Return the (x, y) coordinate for the center point of the cell that contains the specified text.  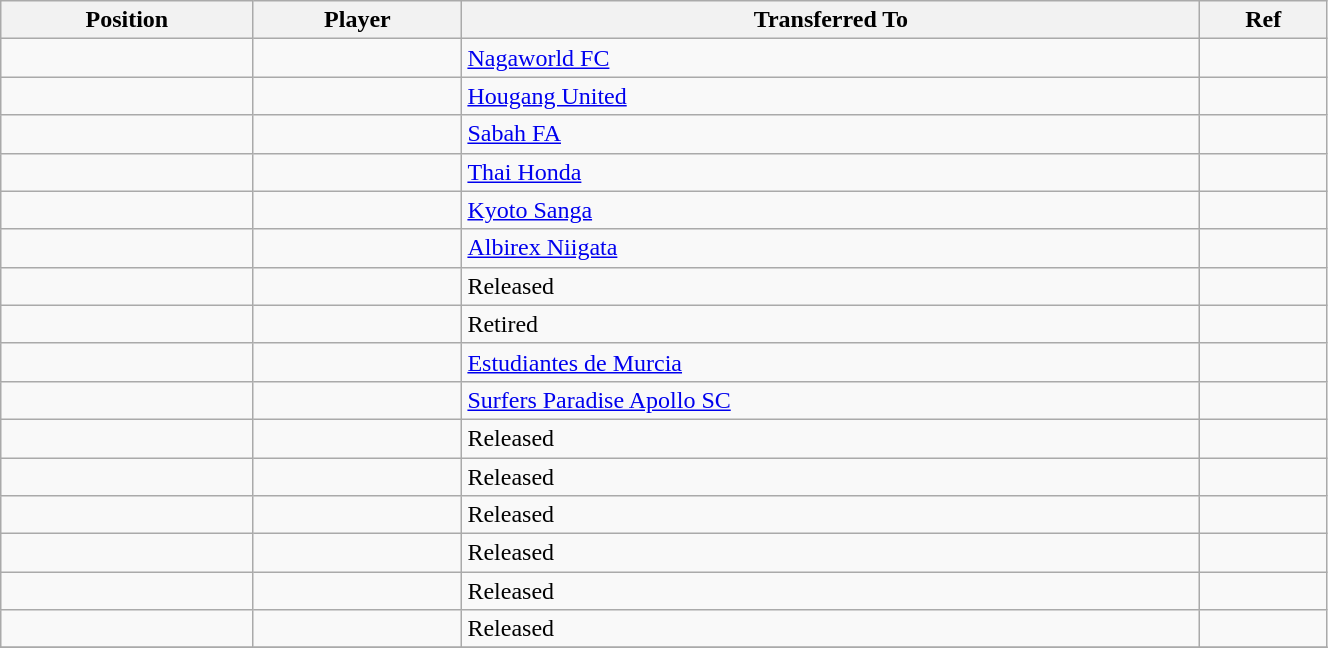
Sabah FA (831, 134)
Albirex Niigata (831, 248)
Position (127, 20)
Kyoto Sanga (831, 210)
Hougang United (831, 96)
Estudiantes de Murcia (831, 362)
Surfers Paradise Apollo SC (831, 400)
Retired (831, 324)
Player (358, 20)
Nagaworld FC (831, 58)
Thai Honda (831, 172)
Ref (1264, 20)
Transferred To (831, 20)
